Provide the [X, Y] coordinate of the cell's center where the given text is located.  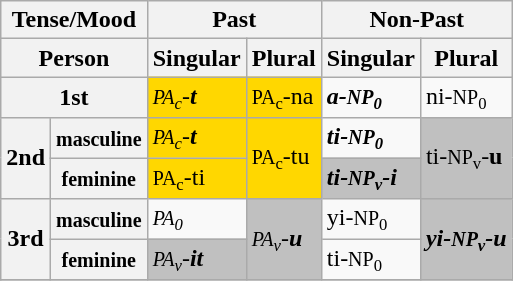
1st [74, 98]
yi-NP0 [370, 220]
ti-NPv-i [370, 178]
ti-NPv-u [466, 158]
PAc-tu [284, 158]
a-NP0 [370, 98]
PA0 [196, 220]
Non-Past [416, 20]
PAv-u [284, 240]
PAv-it [196, 260]
yi-NPv-u [466, 240]
PAc-na [284, 98]
Tense/Mood [74, 20]
3rd [26, 240]
ni-NP0 [466, 98]
Person [74, 58]
Past [234, 20]
PAc-ti [196, 178]
2nd [26, 158]
